From the cell containing the given text, extract its center point as [x, y] coordinate. 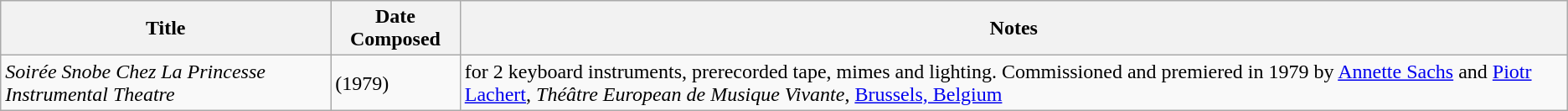
(1979) [395, 82]
Soirée Snobe Chez La Princesse Instrumental Theatre [166, 82]
Date Composed [395, 29]
Notes [1014, 29]
Title [166, 29]
